Return the (X, Y) coordinate for the center point of the cell that contains the specified text.  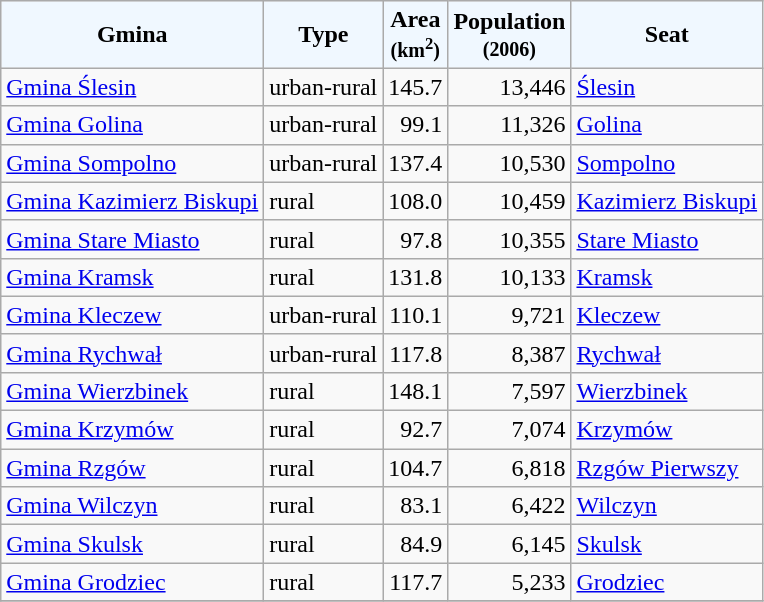
Gmina Sompolno (132, 163)
Wilczyn (667, 506)
83.1 (416, 506)
117.8 (416, 353)
Sompolno (667, 163)
Ślesin (667, 87)
Skulsk (667, 544)
9,721 (510, 315)
10,459 (510, 201)
10,530 (510, 163)
Gmina Wierzbinek (132, 391)
Gmina Kramsk (132, 277)
13,446 (510, 87)
Gmina Ślesin (132, 87)
7,597 (510, 391)
Gmina Grodziec (132, 582)
8,387 (510, 353)
97.8 (416, 239)
Seat (667, 34)
Krzymów (667, 430)
Kramsk (667, 277)
Golina (667, 125)
Kleczew (667, 315)
Gmina (132, 34)
148.1 (416, 391)
10,133 (510, 277)
Gmina Kleczew (132, 315)
Gmina Rzgów (132, 468)
Gmina Kazimierz Biskupi (132, 201)
131.8 (416, 277)
92.7 (416, 430)
84.9 (416, 544)
108.0 (416, 201)
Gmina Stare Miasto (132, 239)
Rychwał (667, 353)
104.7 (416, 468)
7,074 (510, 430)
117.7 (416, 582)
5,233 (510, 582)
11,326 (510, 125)
Kazimierz Biskupi (667, 201)
Gmina Rychwał (132, 353)
6,422 (510, 506)
Stare Miasto (667, 239)
145.7 (416, 87)
110.1 (416, 315)
Type (324, 34)
Wierzbinek (667, 391)
Gmina Wilczyn (132, 506)
Gmina Golina (132, 125)
6,145 (510, 544)
Rzgów Pierwszy (667, 468)
Grodziec (667, 582)
10,355 (510, 239)
Gmina Krzymów (132, 430)
Population(2006) (510, 34)
Gmina Skulsk (132, 544)
99.1 (416, 125)
Area(km2) (416, 34)
137.4 (416, 163)
6,818 (510, 468)
